Determine the (X, Y) coordinate at the center of the cell enclosing the given text.  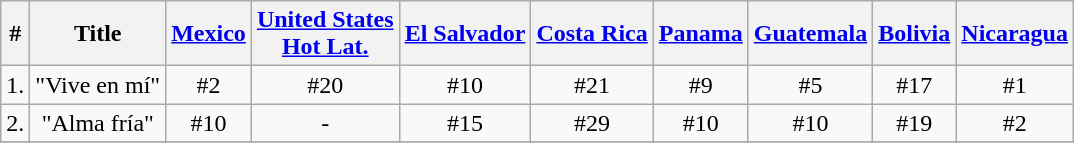
#1 (1015, 85)
2. (16, 123)
#21 (592, 85)
Title (98, 34)
#17 (914, 85)
#29 (592, 123)
#9 (700, 85)
#20 (325, 85)
# (16, 34)
Mexico (209, 34)
Bolivia (914, 34)
- (325, 123)
"Vive en mí" (98, 85)
"Alma fría" (98, 123)
Panama (700, 34)
Guatemala (810, 34)
#5 (810, 85)
#15 (465, 123)
#19 (914, 123)
1. (16, 85)
Costa Rica (592, 34)
United StatesHot Lat. (325, 34)
El Salvador (465, 34)
Nicaragua (1015, 34)
